Return [X, Y] of the center of cell containing provided text 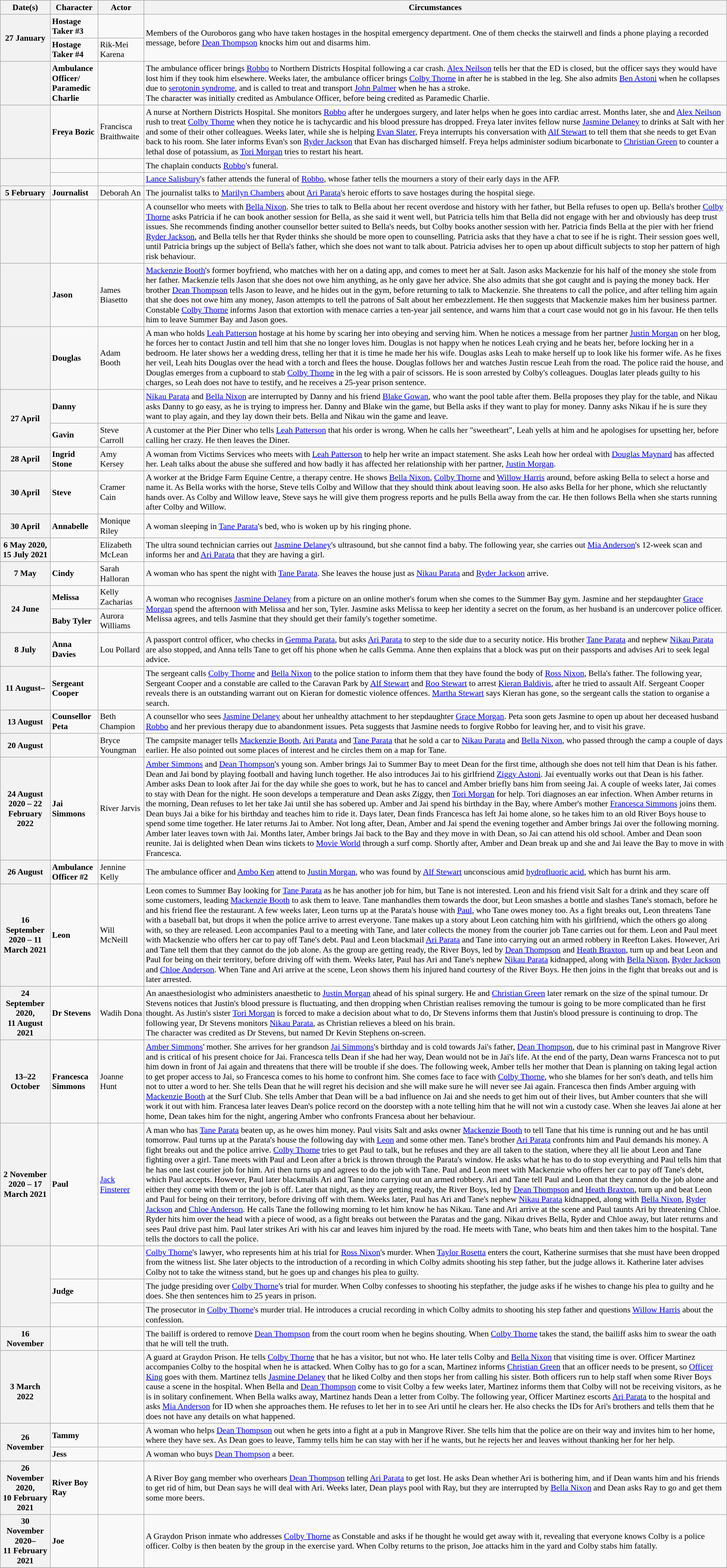
Rik-Mei Karena [121, 50]
16 September 2020 – 11 March 2021 [26, 935]
Adam Booth [121, 358]
Aurora Williams [121, 621]
Gavin [74, 435]
Counsellor Peta [74, 721]
The ambulance officer and Ambo Ken attend to Justin Morgan, who was found by Alf Stewart unconscious amid hydrofluoric acid, which has burnt his arm. [435, 872]
Annabelle [74, 526]
Joanne Hunt [121, 1082]
Melissa [74, 597]
A woman who buys Dean Thompson a beer. [435, 1454]
24 September 2020,11 August 2021 [26, 1013]
27 January [26, 38]
Bryce Youngman [121, 745]
11 August– [26, 688]
River Jarvis [121, 809]
Jason [74, 295]
Lance Salisbury's father attends the funeral of Robbo, whose father tells the mourners a story of their early days in the AFP. [435, 179]
Sarah Halloran [121, 573]
Hostage Taker #4 [74, 50]
A woman who has spent the night with Tane Parata. She leaves the house just as Nikau Parata and Ryder Jackson arrive. [435, 573]
Leon [74, 935]
Monique Riley [121, 526]
30 November 2020–11 February 2021 [26, 1541]
River Boy Ray [74, 1488]
Ambulance Officer/Paramedic Charlie [74, 83]
The chaplain conducts Robbo's funeral. [435, 166]
Lou Pollard [121, 650]
Kelly Zacharias [121, 597]
Wadih Dona [121, 1013]
Elizabeth McLean [121, 550]
26 November [26, 1443]
3 March 2022 [26, 1387]
8 July [26, 650]
The journalist talks to Marilyn Chambers about Ari Parata's heroic efforts to save hostages during the hospital siege. [435, 193]
Francesca Simmons [74, 1082]
Tammy [74, 1436]
24 August 2020 – 22 February 2022 [26, 809]
A woman sleeping in Tane Parata's bed, who is woken up by his ringing phone. [435, 526]
Joe [74, 1541]
13–22 October [26, 1082]
24 June [26, 609]
James Biasetto [121, 295]
13 August [26, 721]
5 February [26, 193]
6 May 2020,15 July 2021 [26, 550]
Douglas [74, 358]
Cramer Cain [121, 493]
7 May [26, 573]
Actor [121, 7]
Beth Champion [121, 721]
Steve [74, 493]
Danny [74, 406]
27 April [26, 418]
Jennine Kelly [121, 872]
Jack Finsterer [121, 1184]
Sergeant Cooper [74, 688]
Ambulance Officer #2 [74, 872]
26 August [26, 872]
Deborah An [121, 193]
28 April [26, 459]
Date(s) [26, 7]
Dr Stevens [74, 1013]
Cindy [74, 573]
26 November 2020, 10 February 2021 [26, 1488]
Judge [74, 1291]
Paul [74, 1184]
Ingrid Stone [74, 459]
Journalist [74, 193]
Hostage Taker #3 [74, 26]
Jai Simmons [74, 809]
Francisca Braithwaite [121, 132]
Amy Kersey [121, 459]
Baby Tyler [74, 621]
Character [74, 7]
Circumstances [435, 7]
Freya Bozic [74, 132]
Anna Davies [74, 650]
Will McNeill [121, 935]
Steve Carroll [121, 435]
Jess [74, 1454]
2 November 2020 – 17 March 2021 [26, 1184]
16 November [26, 1339]
20 August [26, 745]
